Provide the [x, y] coordinate of the cell's center where the given text is located.  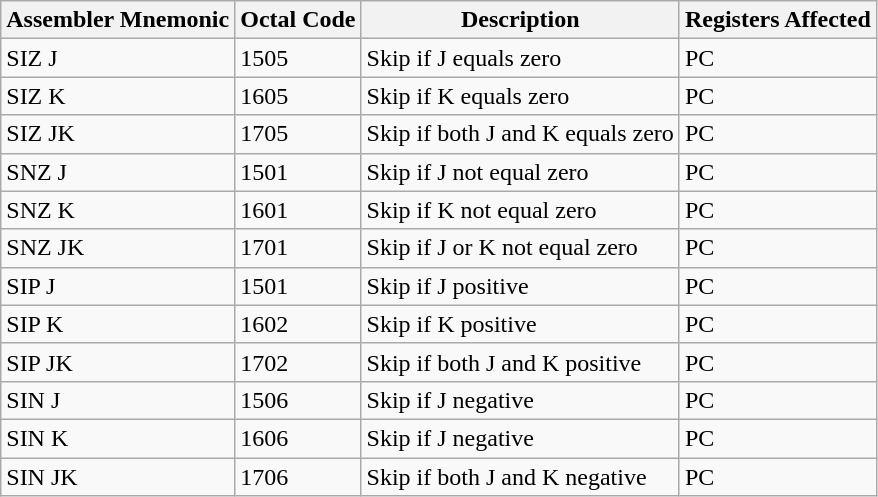
1602 [298, 324]
Skip if both J and K positive [520, 362]
Skip if both J and K negative [520, 477]
Octal Code [298, 20]
SIZ J [118, 58]
Skip if J or K not equal zero [520, 248]
SIN JK [118, 477]
1705 [298, 134]
Skip if K not equal zero [520, 210]
1701 [298, 248]
Skip if both J and K equals zero [520, 134]
SIP K [118, 324]
SIP JK [118, 362]
Skip if J not equal zero [520, 172]
Registers Affected [778, 20]
1702 [298, 362]
Skip if K positive [520, 324]
SNZ JK [118, 248]
Skip if J equals zero [520, 58]
SNZ K [118, 210]
1505 [298, 58]
1506 [298, 400]
1706 [298, 477]
1601 [298, 210]
Skip if J positive [520, 286]
Skip if K equals zero [520, 96]
SNZ J [118, 172]
Assembler Mnemonic [118, 20]
SIZ K [118, 96]
SIP J [118, 286]
SIZ JK [118, 134]
SIN J [118, 400]
Description [520, 20]
1605 [298, 96]
1606 [298, 438]
SIN K [118, 438]
